From the cell containing the given text, extract its center point as [X, Y] coordinate. 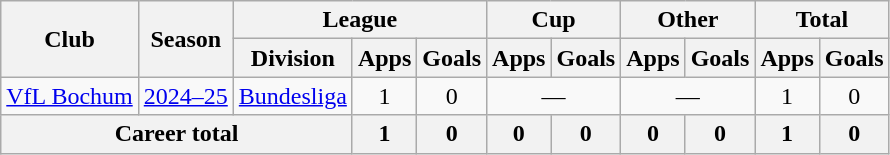
VfL Bochum [70, 96]
Division [292, 58]
Cup [554, 20]
League [360, 20]
Total [822, 20]
Bundesliga [292, 96]
Club [70, 39]
Season [186, 39]
Career total [177, 134]
2024–25 [186, 96]
Other [688, 20]
